Detect which cell encompasses the target text, then output its (X, Y) center coordinate. 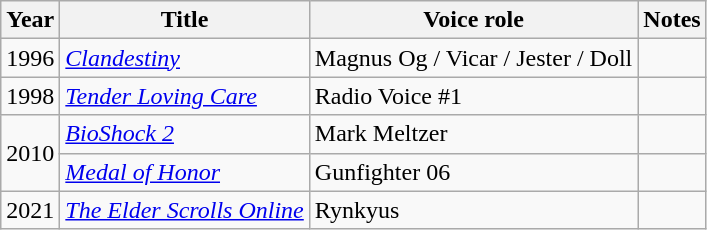
1998 (30, 96)
Clandestiny (184, 58)
The Elder Scrolls Online (184, 210)
2010 (30, 153)
Tender Loving Care (184, 96)
Rynkyus (473, 210)
2021 (30, 210)
Medal of Honor (184, 172)
Title (184, 20)
Radio Voice #1 (473, 96)
Mark Meltzer (473, 134)
Gunfighter 06 (473, 172)
Notes (672, 20)
1996 (30, 58)
Year (30, 20)
BioShock 2 (184, 134)
Voice role (473, 20)
Magnus Og / Vicar / Jester / Doll (473, 58)
